Determine the [x, y] coordinate at the center of the cell enclosing the given text.  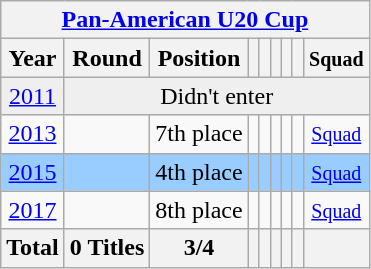
2011 [33, 96]
4th place [199, 172]
Pan-American U20 Cup [185, 20]
2013 [33, 134]
2015 [33, 172]
Round [107, 58]
0 Titles [107, 248]
Total [33, 248]
Didn't enter [216, 96]
Position [199, 58]
3/4 [199, 248]
Year [33, 58]
8th place [199, 210]
2017 [33, 210]
7th place [199, 134]
